Detect which cell encompasses the target text, then output its [x, y] center coordinate. 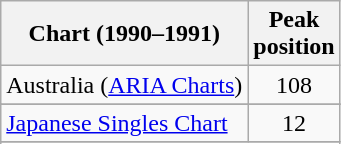
Japanese Singles Chart [124, 123]
Peakposition [294, 34]
12 [294, 123]
108 [294, 85]
Chart (1990–1991) [124, 34]
Australia (ARIA Charts) [124, 85]
